Determine the (x, y) coordinate at the center of the cell enclosing the given text.  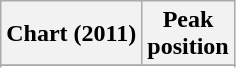
Chart (2011) (72, 34)
Peakposition (188, 34)
